Return the [X, Y] coordinate for the center point of the cell that contains the specified text.  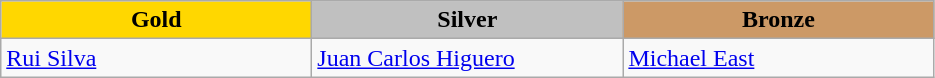
Silver [468, 20]
Rui Silva [156, 58]
Michael East [778, 58]
Gold [156, 20]
Bronze [778, 20]
Juan Carlos Higuero [468, 58]
